Locate the cell with the specified text and output its (x, y) center coordinate. 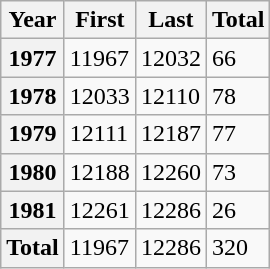
1978 (33, 96)
First (100, 20)
1979 (33, 134)
78 (238, 96)
Last (170, 20)
12111 (100, 134)
1980 (33, 172)
1977 (33, 58)
26 (238, 210)
12110 (170, 96)
12260 (170, 172)
Year (33, 20)
12032 (170, 58)
73 (238, 172)
12261 (100, 210)
12033 (100, 96)
12187 (170, 134)
320 (238, 248)
12188 (100, 172)
1981 (33, 210)
66 (238, 58)
77 (238, 134)
